Identify which cell holds the provided text, then report its (X, Y) central coordinate. 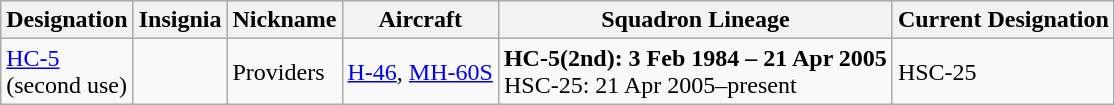
HC-5(2nd): 3 Feb 1984 – 21 Apr 2005HSC-25: 21 Apr 2005–present (695, 72)
Designation (67, 20)
Nickname (284, 20)
H-46, MH-60S (420, 72)
HC-5(second use) (67, 72)
Providers (284, 72)
Insignia (180, 20)
Squadron Lineage (695, 20)
Current Designation (1003, 20)
HSC-25 (1003, 72)
Aircraft (420, 20)
